Search for the cell housing the specified text and yield its [X, Y] center coordinate. 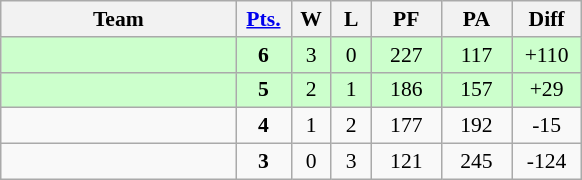
W [311, 19]
227 [406, 55]
177 [406, 126]
-15 [547, 126]
157 [476, 90]
-124 [547, 162]
117 [476, 55]
Diff [547, 19]
121 [406, 162]
4 [264, 126]
L [351, 19]
+29 [547, 90]
6 [264, 55]
+110 [547, 55]
PF [406, 19]
PA [476, 19]
192 [476, 126]
245 [476, 162]
5 [264, 90]
Pts. [264, 19]
186 [406, 90]
Team [118, 19]
